From the cell containing the given text, extract its center point as (x, y) coordinate. 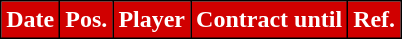
Contract until (270, 20)
Ref. (374, 20)
Player (152, 20)
Pos. (86, 20)
Date (30, 20)
